Determine the (X, Y) coordinate at the center of the cell enclosing the given text.  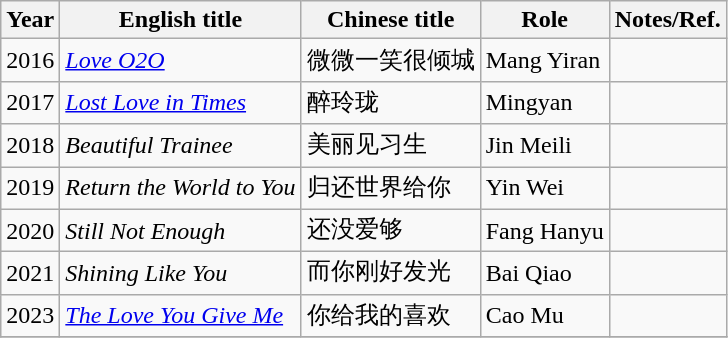
Cao Mu (544, 316)
Love O2O (180, 60)
Still Not Enough (180, 230)
归还世界给你 (390, 188)
English title (180, 20)
Lost Love in Times (180, 102)
美丽见习生 (390, 146)
Notes/Ref. (668, 20)
2016 (30, 60)
Mang Yiran (544, 60)
2017 (30, 102)
Beautiful Trainee (180, 146)
而你刚好发光 (390, 274)
2019 (30, 188)
Fang Hanyu (544, 230)
还没爱够 (390, 230)
Role (544, 20)
2021 (30, 274)
Bai Qiao (544, 274)
Year (30, 20)
Shining Like You (180, 274)
Jin Meili (544, 146)
2018 (30, 146)
微微一笑很倾城 (390, 60)
Mingyan (544, 102)
Return the World to You (180, 188)
醉玲珑 (390, 102)
2023 (30, 316)
你给我的喜欢 (390, 316)
2020 (30, 230)
Chinese title (390, 20)
Yin Wei (544, 188)
The Love You Give Me (180, 316)
